Return [x, y] of the center of cell containing provided text 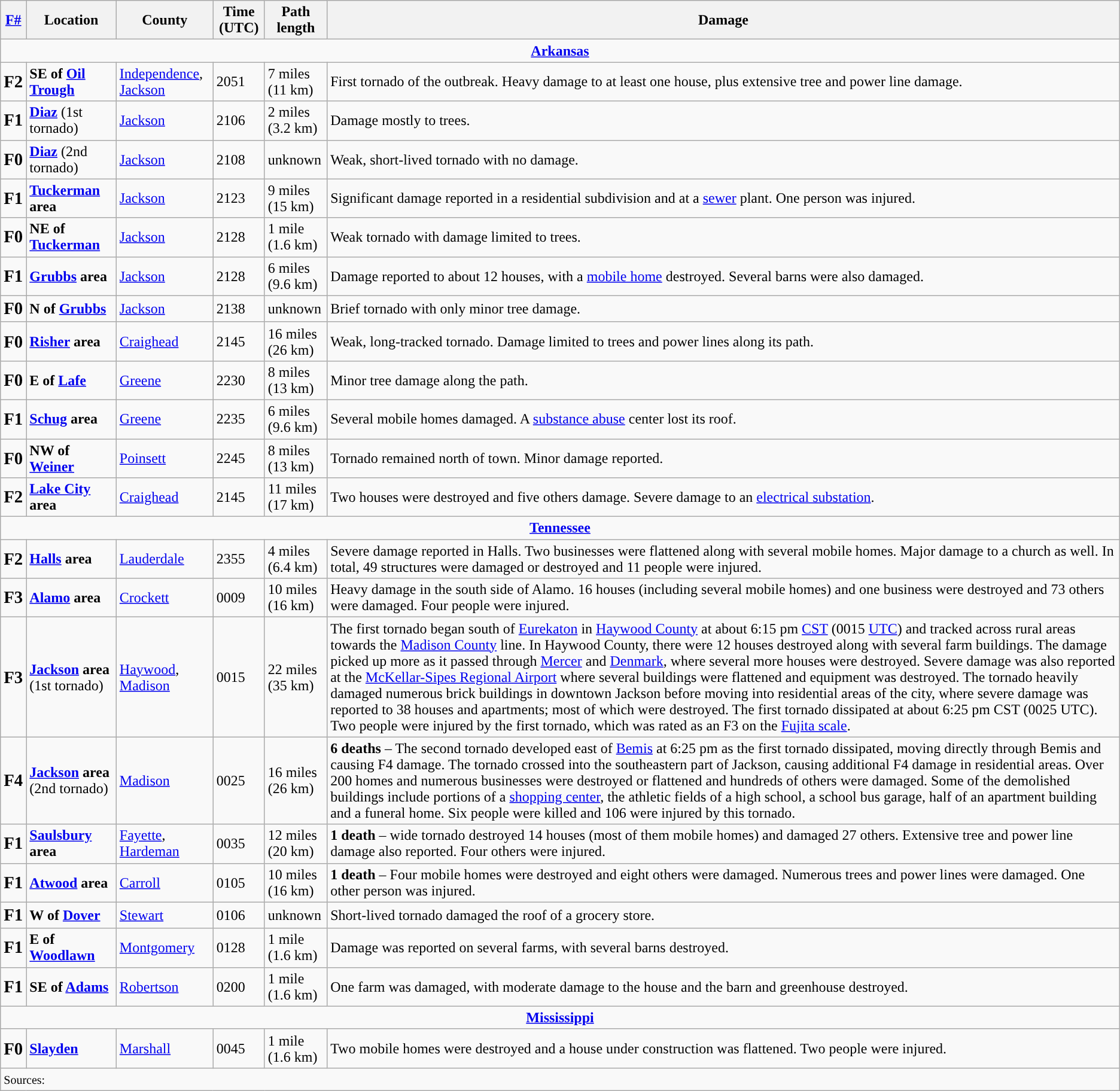
Path length [296, 20]
Location [71, 20]
0200 [239, 987]
Short-lived tornado damaged the roof of a grocery store. [724, 915]
7 miles (11 km) [296, 81]
Montgomery [165, 947]
2355 [239, 559]
Damage was reported on several farms, with several barns destroyed. [724, 947]
N of Grubbs [71, 309]
11 miles (17 km) [296, 498]
0106 [239, 915]
Crockett [165, 598]
2108 [239, 159]
Carroll [165, 883]
Stewart [165, 915]
Slayden [71, 1048]
One farm was damaged, with moderate damage to the house and the barn and greenhouse destroyed. [724, 987]
Weak tornado with damage limited to trees. [724, 237]
Damage [724, 20]
9 miles (15 km) [296, 199]
0045 [239, 1048]
Marshall [165, 1048]
Alamo area [71, 598]
Tuckerman area [71, 199]
Tornado remained north of town. Minor damage reported. [724, 458]
0025 [239, 781]
Fayette, Hardeman [165, 843]
E of Woodlawn [71, 947]
Madison [165, 781]
NE of Tuckerman [71, 237]
Schug area [71, 419]
F4 [13, 781]
2235 [239, 419]
Halls area [71, 559]
Arkansas [560, 51]
Grubbs area [71, 276]
Diaz (2nd tornado) [71, 159]
Jackson area (2nd tornado) [71, 781]
Lauderdale [165, 559]
Weak, short-lived tornado with no damage. [724, 159]
2123 [239, 199]
E of Lafe [71, 380]
Lake City area [71, 498]
0035 [239, 843]
NW of Weiner [71, 458]
F# [13, 20]
Several mobile homes damaged. A substance abuse center lost its roof. [724, 419]
2051 [239, 81]
Sources: [560, 1079]
SE of Adams [71, 987]
Brief tornado with only minor tree damage. [724, 309]
Minor tree damage along the path. [724, 380]
0105 [239, 883]
Atwood area [71, 883]
Damage reported to about 12 houses, with a mobile home destroyed. Several barns were also damaged. [724, 276]
Haywood, Madison [165, 677]
Jackson area (1st tornado) [71, 677]
Independence, Jackson [165, 81]
First tornado of the outbreak. Heavy damage to at least one house, plus extensive tree and power line damage. [724, 81]
4 miles (6.4 km) [296, 559]
Saulsbury area [71, 843]
Robertson [165, 987]
Damage mostly to trees. [724, 121]
Time (UTC) [239, 20]
Two houses were destroyed and five others damage. Severe damage to an electrical substation. [724, 498]
1 death – Four mobile homes were destroyed and eight others were damaged. Numerous trees and power lines were damaged. One other person was injured. [724, 883]
Diaz (1st tornado) [71, 121]
Tennessee [560, 528]
Risher area [71, 341]
2230 [239, 380]
W of Dover [71, 915]
Weak, long-tracked tornado. Damage limited to trees and power lines along its path. [724, 341]
0128 [239, 947]
2138 [239, 309]
Significant damage reported in a residential subdivision and at a sewer plant. One person was injured. [724, 199]
12 miles (20 km) [296, 843]
0009 [239, 598]
2 miles (3.2 km) [296, 121]
Poinsett [165, 458]
SE of Oil Trough [71, 81]
2245 [239, 458]
0015 [239, 677]
Two mobile homes were destroyed and a house under construction was flattened. Two people were injured. [724, 1048]
County [165, 20]
22 miles (35 km) [296, 677]
2106 [239, 121]
Mississippi [560, 1017]
